Capture the cell that displays the provided text and extract its [X, Y] central coordinate. 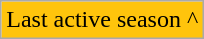
Last active season ^ [102, 20]
